Find where the given text appears and provide that cell's center as [X, Y] coordinate. 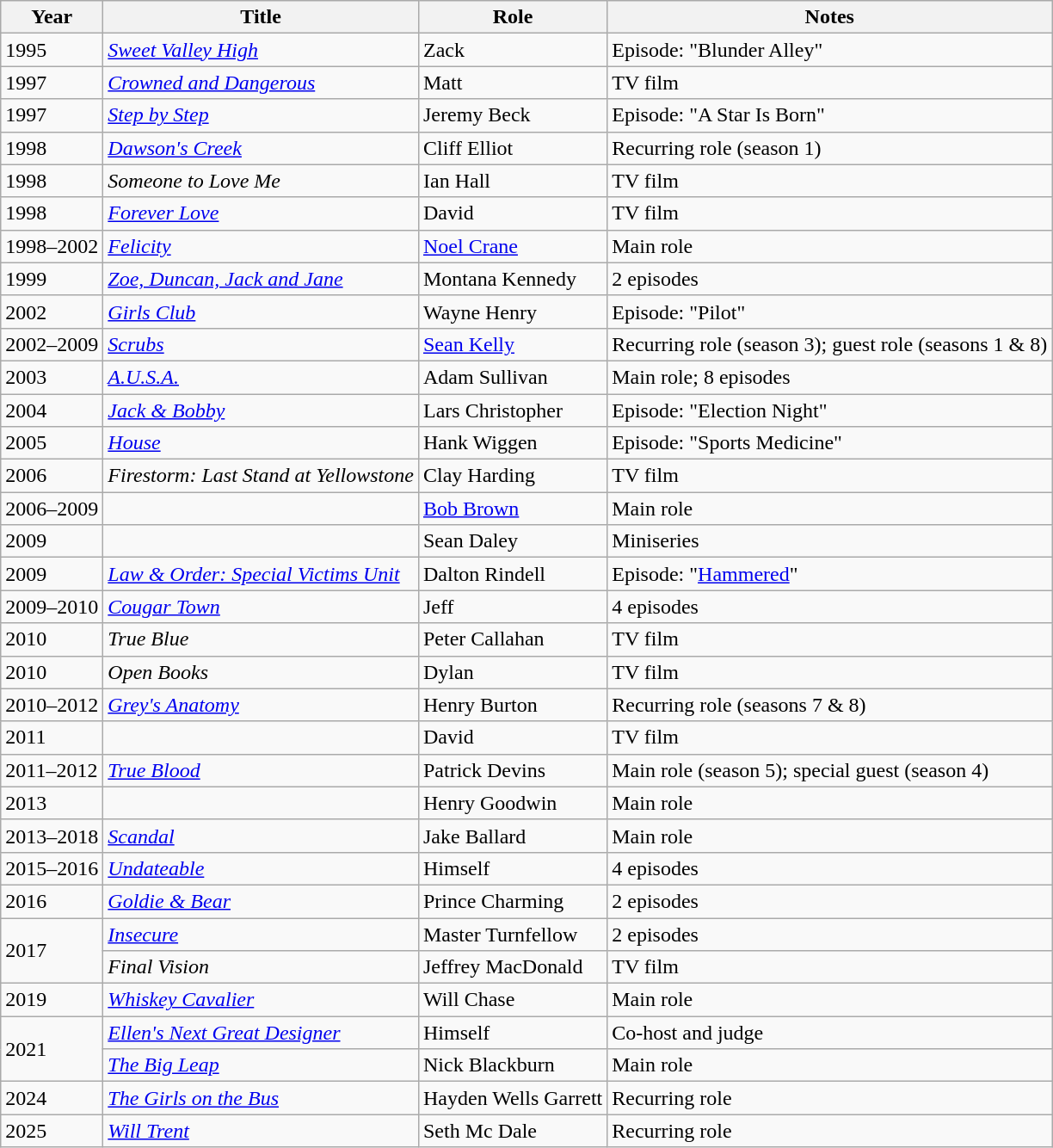
Clay Harding [513, 476]
Year [52, 17]
Episode: "Sports Medicine" [829, 443]
Matt [513, 83]
Seth Mc Dale [513, 1131]
2005 [52, 443]
Will Chase [513, 1000]
2003 [52, 377]
Final Vision [262, 967]
2002 [52, 312]
Ellen's Next Great Designer [262, 1033]
Jake Ballard [513, 836]
2013 [52, 803]
Prince Charming [513, 901]
2013–2018 [52, 836]
Jeremy Beck [513, 115]
Someone to Love Me [262, 181]
2021 [52, 1049]
Sweet Valley High [262, 50]
Miniseries [829, 541]
Title [262, 17]
2011–2012 [52, 770]
Hayden Wells Garrett [513, 1098]
Forever Love [262, 213]
Peter Callahan [513, 639]
A.U.S.A. [262, 377]
Jeffrey MacDonald [513, 967]
Episode: "A Star Is Born" [829, 115]
Undateable [262, 868]
Grey's Anatomy [262, 705]
Recurring role (season 1) [829, 148]
Step by Step [262, 115]
Zoe, Duncan, Jack and Jane [262, 279]
2006–2009 [52, 509]
Jack & Bobby [262, 410]
1998–2002 [52, 246]
Jeff [513, 607]
Law & Order: Special Victims Unit [262, 574]
Recurring role (seasons 7 & 8) [829, 705]
Cougar Town [262, 607]
2024 [52, 1098]
Scandal [262, 836]
Sean Daley [513, 541]
Co-host and judge [829, 1033]
Henry Burton [513, 705]
True Blue [262, 639]
Bob Brown [513, 509]
Patrick Devins [513, 770]
Dawson's Creek [262, 148]
Scrubs [262, 344]
Main role (season 5); special guest (season 4) [829, 770]
Henry Goodwin [513, 803]
Noel Crane [513, 246]
Dylan [513, 672]
Nick Blackburn [513, 1065]
Cliff Elliot [513, 148]
Episode: "Election Night" [829, 410]
Episode: "Blunder Alley" [829, 50]
Adam Sullivan [513, 377]
2002–2009 [52, 344]
2010–2012 [52, 705]
Recurring role (season 3); guest role (seasons 1 & 8) [829, 344]
Insecure [262, 934]
2019 [52, 1000]
Crowned and Dangerous [262, 83]
Episode: "Hammered" [829, 574]
2004 [52, 410]
Whiskey Cavalier [262, 1000]
2015–2016 [52, 868]
2006 [52, 476]
Will Trent [262, 1131]
Master Turnfellow [513, 934]
Ian Hall [513, 181]
2011 [52, 738]
2017 [52, 950]
1999 [52, 279]
Lars Christopher [513, 410]
Firestorm: Last Stand at Yellowstone [262, 476]
Dalton Rindell [513, 574]
Zack [513, 50]
1995 [52, 50]
Sean Kelly [513, 344]
Goldie & Bear [262, 901]
Wayne Henry [513, 312]
Montana Kennedy [513, 279]
Role [513, 17]
Hank Wiggen [513, 443]
2025 [52, 1131]
Episode: "Pilot" [829, 312]
Girls Club [262, 312]
True Blood [262, 770]
Main role; 8 episodes [829, 377]
House [262, 443]
The Big Leap [262, 1065]
Notes [829, 17]
Felicity [262, 246]
The Girls on the Bus [262, 1098]
Open Books [262, 672]
2016 [52, 901]
2009–2010 [52, 607]
